Provide the (x, y) coordinate of the cell's center where the given text is located.  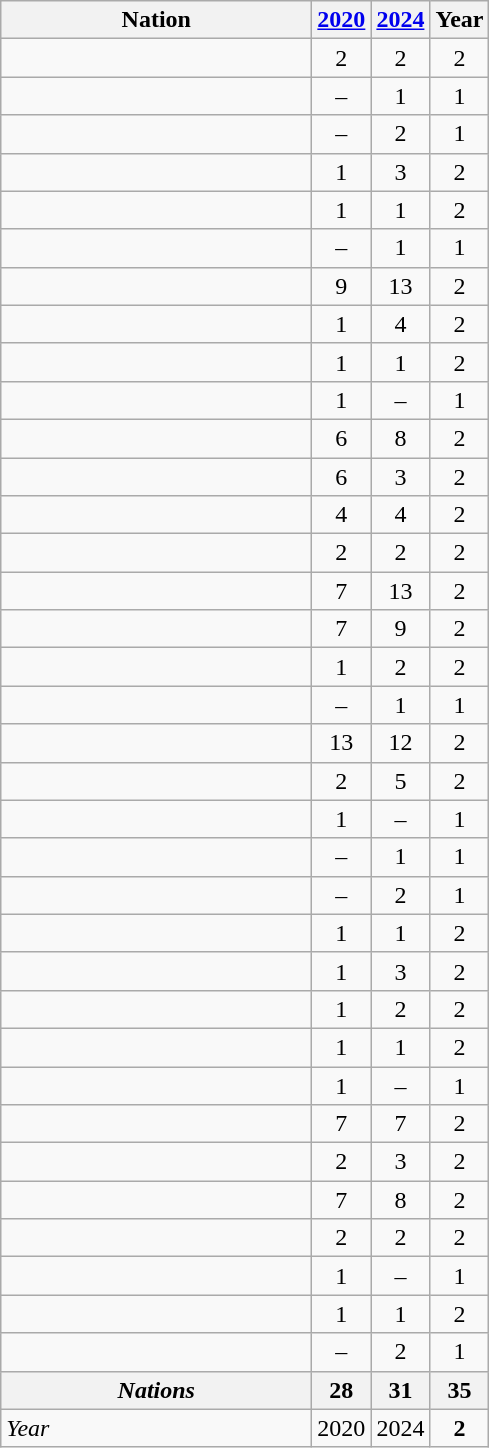
12 (400, 743)
28 (342, 1390)
31 (400, 1390)
35 (460, 1390)
Nations (156, 1390)
Nation (156, 20)
5 (400, 781)
